Identify which cell holds the provided text, then report its [X, Y] central coordinate. 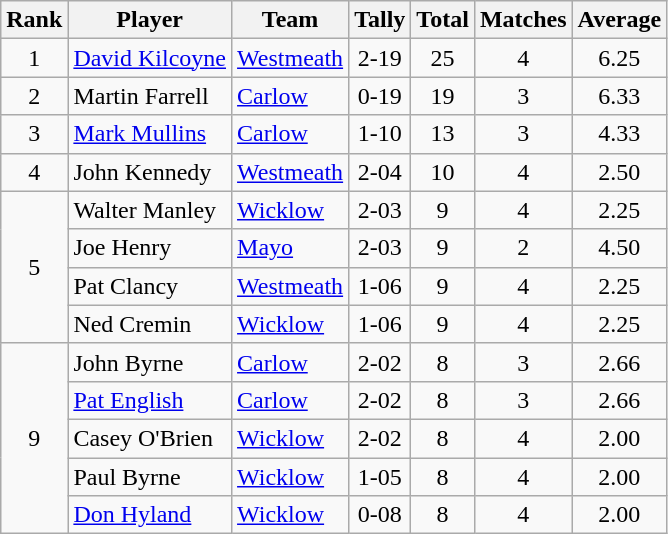
Mark Mullins [150, 134]
4.50 [620, 248]
Average [620, 20]
2-04 [380, 172]
Martin Farrell [150, 96]
0-19 [380, 96]
Total [443, 20]
6.33 [620, 96]
Team [290, 20]
Casey O'Brien [150, 438]
Paul Byrne [150, 477]
5 [34, 267]
6.25 [620, 58]
19 [443, 96]
Don Hyland [150, 515]
Tally [380, 20]
Pat English [150, 400]
0-08 [380, 515]
Rank [34, 20]
2.50 [620, 172]
David Kilcoyne [150, 58]
John Kennedy [150, 172]
Mayo [290, 248]
10 [443, 172]
Ned Cremin [150, 324]
4.33 [620, 134]
Matches [523, 20]
25 [443, 58]
John Byrne [150, 362]
1 [34, 58]
13 [443, 134]
1-05 [380, 477]
Walter Manley [150, 210]
Player [150, 20]
2-19 [380, 58]
1-10 [380, 134]
Pat Clancy [150, 286]
Joe Henry [150, 248]
